Return (x, y) of the center of cell containing provided text 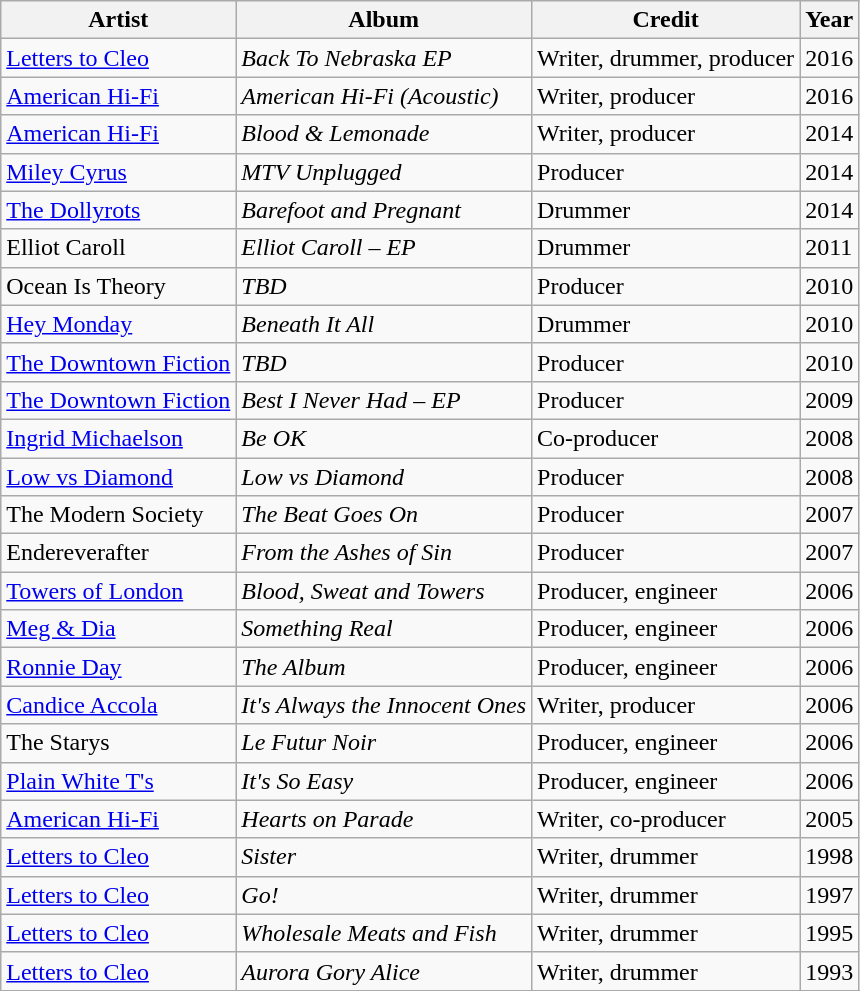
Writer, co-producer (666, 819)
It's Always the Innocent Ones (384, 705)
Co-producer (666, 438)
Artist (118, 20)
Blood & Lemonade (384, 134)
Barefoot and Pregnant (384, 210)
Miley Cyrus (118, 172)
Best I Never Had – EP (384, 400)
Something Real (384, 629)
It's So Easy (384, 781)
From the Ashes of Sin (384, 553)
Beneath It All (384, 324)
The Dollyrots (118, 210)
Meg & Dia (118, 629)
Hey Monday (118, 324)
2011 (830, 248)
Writer, drummer, producer (666, 58)
Plain White T's (118, 781)
Credit (666, 20)
1998 (830, 857)
Go! (384, 895)
2005 (830, 819)
MTV Unplugged (384, 172)
Sister (384, 857)
The Album (384, 667)
Aurora Gory Alice (384, 971)
Elliot Caroll – EP (384, 248)
Back To Nebraska EP (384, 58)
The Starys (118, 743)
Year (830, 20)
The Modern Society (118, 515)
1993 (830, 971)
The Beat Goes On (384, 515)
Elliot Caroll (118, 248)
Be OK (384, 438)
Le Futur Noir (384, 743)
American Hi-Fi (Acoustic) (384, 96)
1995 (830, 933)
Wholesale Meats and Fish (384, 933)
Ronnie Day (118, 667)
Endereverafter (118, 553)
Candice Accola (118, 705)
Towers of London (118, 591)
Blood, Sweat and Towers (384, 591)
Album (384, 20)
Ingrid Michaelson (118, 438)
1997 (830, 895)
Ocean Is Theory (118, 286)
2009 (830, 400)
Hearts on Parade (384, 819)
